For the text-containing cell, return its midpoint in (x, y) coordinate format. 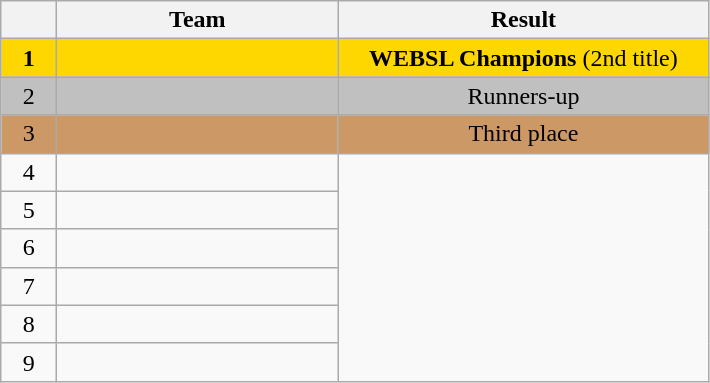
1 (29, 58)
5 (29, 210)
Team (198, 20)
2 (29, 96)
4 (29, 172)
3 (29, 134)
6 (29, 248)
Runners-up (524, 96)
Result (524, 20)
7 (29, 286)
9 (29, 362)
8 (29, 324)
WEBSL Champions (2nd title) (524, 58)
Third place (524, 134)
